Search for the cell housing the specified text and yield its (X, Y) center coordinate. 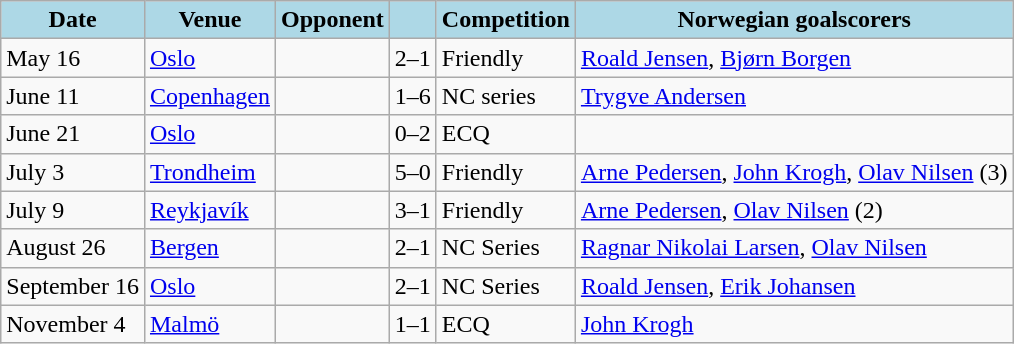
Copenhagen (210, 96)
Trygve Andersen (794, 96)
Reykjavík (210, 210)
Arne Pedersen, Olav Nilsen (2) (794, 210)
John Krogh (794, 324)
Trondheim (210, 172)
Ragnar Nikolai Larsen, Olav Nilsen (794, 248)
NC series (506, 96)
Roald Jensen, Bjørn Borgen (794, 58)
Competition (506, 20)
July 9 (73, 210)
Bergen (210, 248)
Venue (210, 20)
1–1 (412, 324)
Arne Pedersen, John Krogh, Olav Nilsen (3) (794, 172)
August 26 (73, 248)
3–1 (412, 210)
5–0 (412, 172)
Roald Jensen, Erik Johansen (794, 286)
Opponent (332, 20)
November 4 (73, 324)
1–6 (412, 96)
Malmö (210, 324)
0–2 (412, 134)
Norwegian goalscorers (794, 20)
May 16 (73, 58)
September 16 (73, 286)
June 11 (73, 96)
Date (73, 20)
June 21 (73, 134)
July 3 (73, 172)
